Return the (x, y) coordinate for the center point of the cell that contains the specified text.  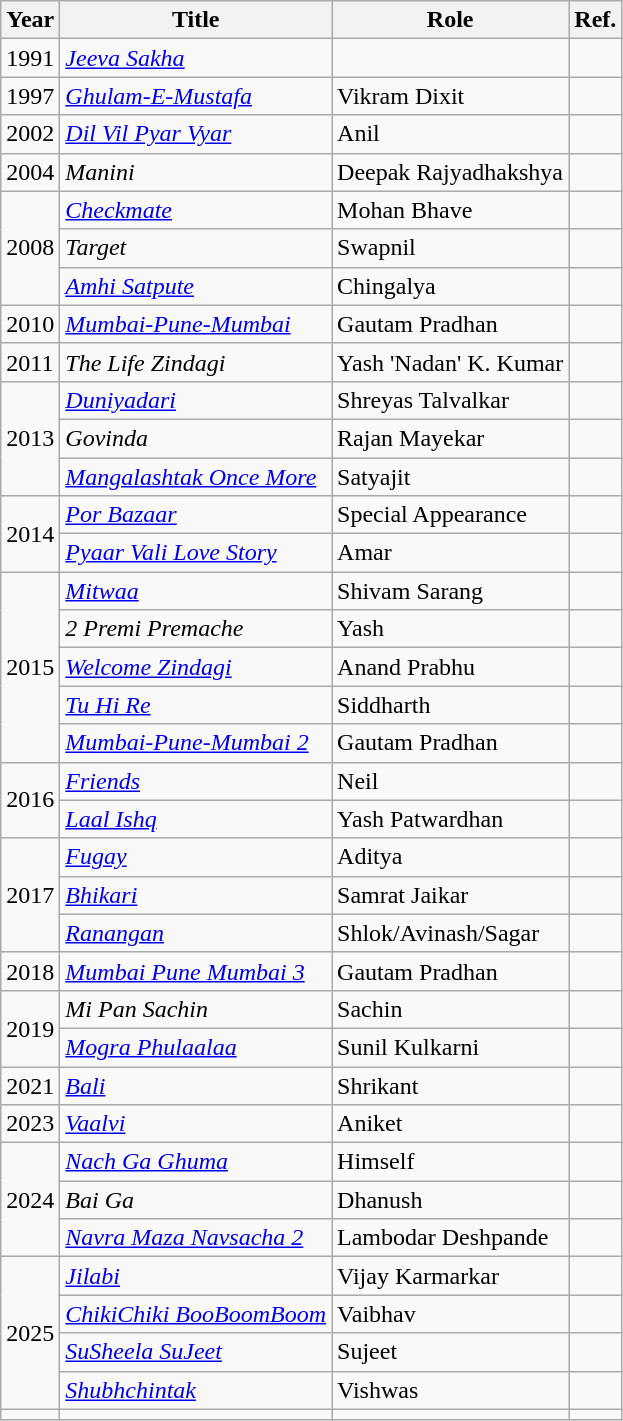
Title (196, 20)
Shlok/Avinash/Sagar (450, 933)
Anand Prabhu (450, 667)
Sujeet (450, 1352)
2014 (30, 534)
Yash (450, 629)
2013 (30, 438)
Ghulam-E-Mustafa (196, 96)
Bai Ga (196, 1200)
Role (450, 20)
Ref. (596, 20)
Vaalvi (196, 1124)
Jeeva Sakha (196, 58)
Tu Hi Re (196, 705)
Satyajit (450, 477)
Rajan Mayekar (450, 438)
Dil Vil Pyar Vyar (196, 134)
Shivam Sarang (450, 591)
Vaibhav (450, 1314)
Chingalya (450, 286)
Shrikant (450, 1085)
Year (30, 20)
Fugay (196, 857)
2017 (30, 895)
Samrat Jaikar (450, 895)
Duniyadari (196, 400)
Special Appearance (450, 515)
Mumbai-Pune-Mumbai (196, 324)
Vikram Dixit (450, 96)
Govinda (196, 438)
1991 (30, 58)
Amar (450, 553)
Mogra Phulaalaa (196, 1047)
2015 (30, 667)
Vijay Karmarkar (450, 1276)
Anil (450, 134)
2008 (30, 248)
2002 (30, 134)
Mumbai-Pune-Mumbai 2 (196, 743)
Neil (450, 781)
Mohan Bhave (450, 210)
Mitwaa (196, 591)
Aditya (450, 857)
Friends (196, 781)
SuSheela SuJeet (196, 1352)
2024 (30, 1200)
2025 (30, 1333)
Sunil Kulkarni (450, 1047)
2018 (30, 971)
ChikiChiki BooBoomBoom (196, 1314)
2016 (30, 800)
2021 (30, 1085)
Lambodar Deshpande (450, 1238)
2 Premi Premache (196, 629)
Mumbai Pune Mumbai 3 (196, 971)
Sachin (450, 1009)
Mi Pan Sachin (196, 1009)
2019 (30, 1028)
Navra Maza Navsacha 2 (196, 1238)
Dhanush (450, 1200)
Bhikari (196, 895)
Aniket (450, 1124)
2010 (30, 324)
Nach Ga Ghuma (196, 1162)
Por Bazaar (196, 515)
Bali (196, 1085)
2011 (30, 362)
Pyaar Vali Love Story (196, 553)
Mangalashtak Once More (196, 477)
Shreyas Talvalkar (450, 400)
Jilabi (196, 1276)
Manini (196, 172)
Ranangan (196, 933)
Shubhchintak (196, 1390)
The Life Zindagi (196, 362)
Laal Ishq (196, 819)
Yash 'Nadan' K. Kumar (450, 362)
Swapnil (450, 248)
Target (196, 248)
Amhi Satpute (196, 286)
Deepak Rajyadhakshya (450, 172)
Siddharth (450, 705)
Checkmate (196, 210)
Welcome Zindagi (196, 667)
Vishwas (450, 1390)
Himself (450, 1162)
2004 (30, 172)
Yash Patwardhan (450, 819)
1997 (30, 96)
2023 (30, 1124)
